Output the (X, Y) coordinate of the center of the cell containing the given text.  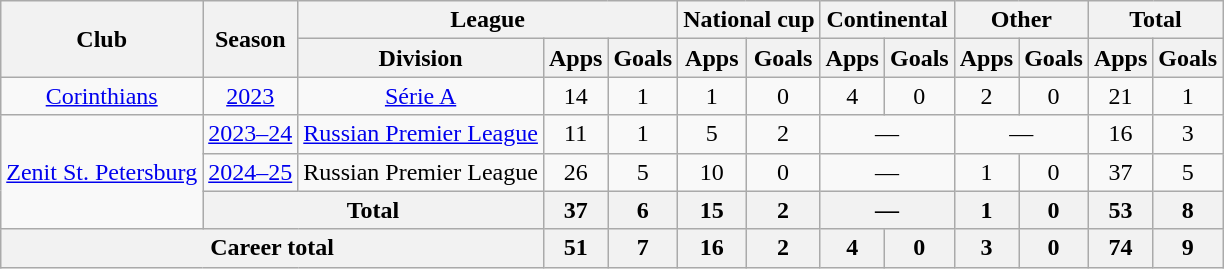
Club (102, 39)
6 (643, 210)
21 (1120, 96)
9 (1188, 248)
2024–25 (250, 172)
Season (250, 39)
League (488, 20)
2023 (250, 96)
8 (1188, 210)
11 (575, 134)
Career total (272, 248)
10 (712, 172)
15 (712, 210)
Other (1021, 20)
National cup (749, 20)
2023–24 (250, 134)
7 (643, 248)
Série A (421, 96)
26 (575, 172)
Zenit St. Petersburg (102, 172)
74 (1120, 248)
Continental (887, 20)
Corinthians (102, 96)
51 (575, 248)
53 (1120, 210)
14 (575, 96)
Division (421, 58)
